Output the [X, Y] coordinate of the center of the cell containing the given text.  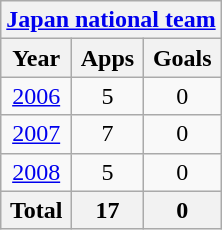
Year [36, 58]
7 [108, 134]
Goals [182, 58]
Apps [108, 58]
2006 [36, 96]
Japan national team [111, 20]
2007 [36, 134]
Total [36, 210]
17 [108, 210]
2008 [36, 172]
